Determine the (X, Y) coordinate at the center of the cell enclosing the given text.  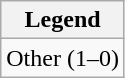
Other (1–0) (63, 58)
Legend (63, 20)
